Identify which cell holds the provided text, then report its (X, Y) central coordinate. 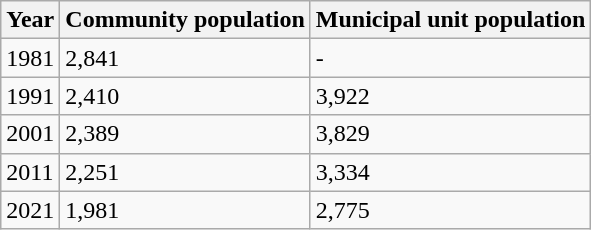
2021 (30, 210)
Community population (185, 20)
1,981 (185, 210)
Year (30, 20)
2,841 (185, 58)
3,922 (450, 96)
1981 (30, 58)
Municipal unit population (450, 20)
2011 (30, 172)
2001 (30, 134)
3,829 (450, 134)
2,775 (450, 210)
- (450, 58)
2,410 (185, 96)
1991 (30, 96)
3,334 (450, 172)
2,251 (185, 172)
2,389 (185, 134)
